Determine the (x, y) coordinate at the center of the cell enclosing the given text.  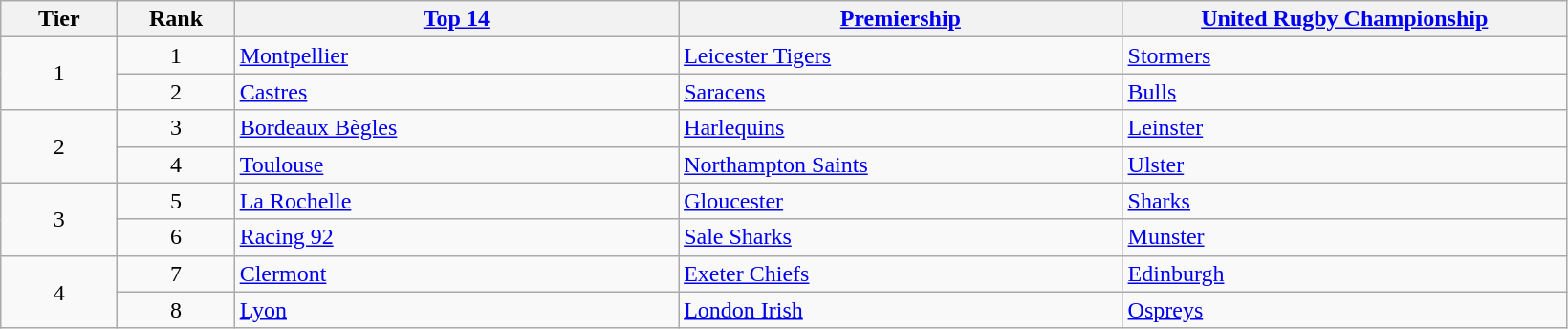
Bulls (1344, 92)
Gloucester (901, 201)
Rank (176, 19)
La Rochelle (456, 201)
Munster (1344, 237)
Sharks (1344, 201)
Exeter Chiefs (901, 274)
Northampton Saints (901, 164)
Montpellier (456, 55)
Saracens (901, 92)
Lyon (456, 310)
Sale Sharks (901, 237)
Premiership (901, 19)
Edinburgh (1344, 274)
Leicester Tigers (901, 55)
London Irish (901, 310)
Ospreys (1344, 310)
United Rugby Championship (1344, 19)
8 (176, 310)
Stormers (1344, 55)
5 (176, 201)
Tier (59, 19)
7 (176, 274)
6 (176, 237)
Bordeaux Bègles (456, 128)
Leinster (1344, 128)
Castres (456, 92)
Harlequins (901, 128)
Toulouse (456, 164)
Clermont (456, 274)
Racing 92 (456, 237)
Top 14 (456, 19)
Ulster (1344, 164)
